Provide the (X, Y) coordinate of the cell's center where the given text is located.  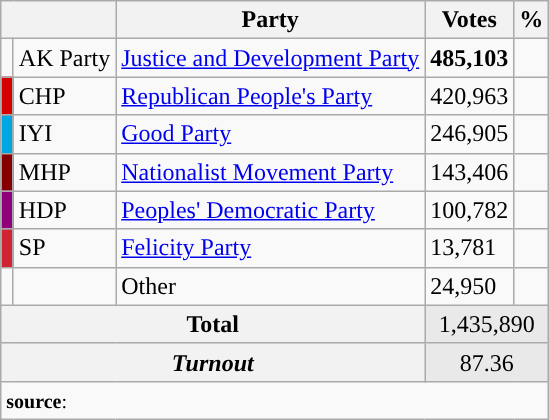
AK Party (64, 58)
Party (270, 20)
MHP (64, 172)
143,406 (470, 172)
HDP (64, 210)
Other (270, 286)
Justice and Development Party (270, 58)
Turnout (213, 362)
SP (64, 248)
24,950 (470, 286)
CHP (64, 96)
% (532, 20)
Votes (470, 20)
420,963 (470, 96)
Total (213, 324)
100,782 (470, 210)
485,103 (470, 58)
Nationalist Movement Party (270, 172)
87.36 (487, 362)
1,435,890 (487, 324)
Peoples' Democratic Party (270, 210)
Good Party (270, 134)
Felicity Party (270, 248)
source: (275, 400)
246,905 (470, 134)
IYI (64, 134)
Republican People's Party (270, 96)
13,781 (470, 248)
